Extract the [X, Y] coordinate from the center of the cell holding the provided text.  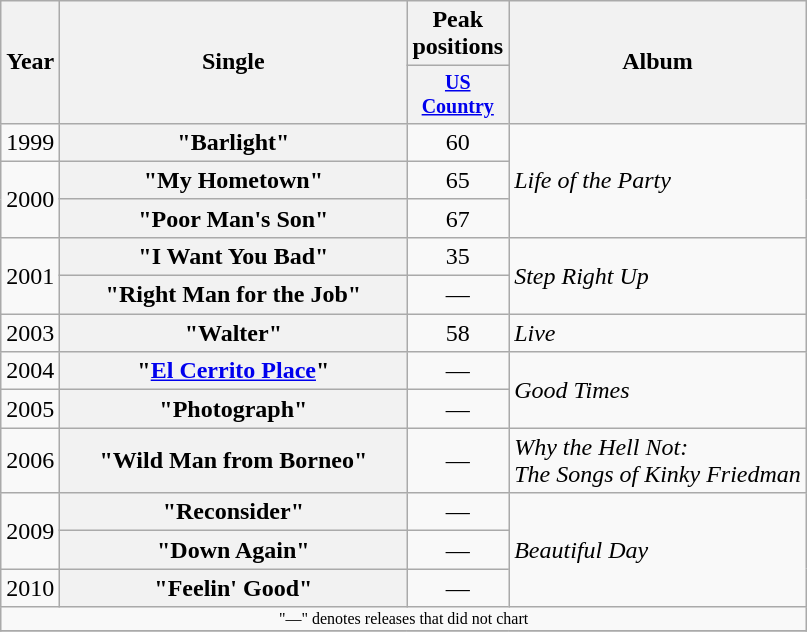
Step Right Up [658, 275]
Year [30, 62]
67 [458, 218]
Live [658, 333]
Good Times [658, 390]
Beautiful Day [658, 550]
2000 [30, 199]
65 [458, 180]
"Walter" [234, 333]
58 [458, 333]
2010 [30, 588]
"Right Man for the Job" [234, 295]
"Poor Man's Son" [234, 218]
2006 [30, 460]
"Feelin' Good" [234, 588]
"Barlight" [234, 142]
2001 [30, 275]
Peak positions [458, 34]
60 [458, 142]
"Reconsider" [234, 512]
2004 [30, 371]
"—" denotes releases that did not chart [404, 619]
1999 [30, 142]
2005 [30, 409]
"Wild Man from Borneo" [234, 460]
Single [234, 62]
"Down Again" [234, 550]
"Photograph" [234, 409]
Album [658, 62]
Life of the Party [658, 180]
Why the Hell Not:The Songs of Kinky Friedman [658, 460]
2003 [30, 333]
US Country [458, 94]
35 [458, 256]
"I Want You Bad" [234, 256]
"My Hometown" [234, 180]
"El Cerrito Place" [234, 371]
2009 [30, 531]
